Provide the [x, y] coordinate of the cell's center where the given text is located.  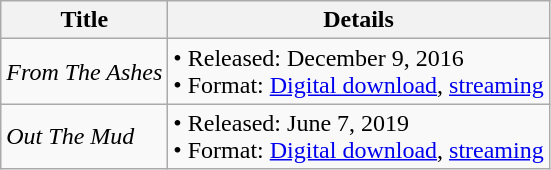
Details [358, 20]
• Released: June 7, 2019• Format: Digital download, streaming [358, 136]
Title [84, 20]
From The Ashes [84, 72]
Out The Mud [84, 136]
• Released: December 9, 2016• Format: Digital download, streaming [358, 72]
